From the cell containing the given text, extract its center point as (x, y) coordinate. 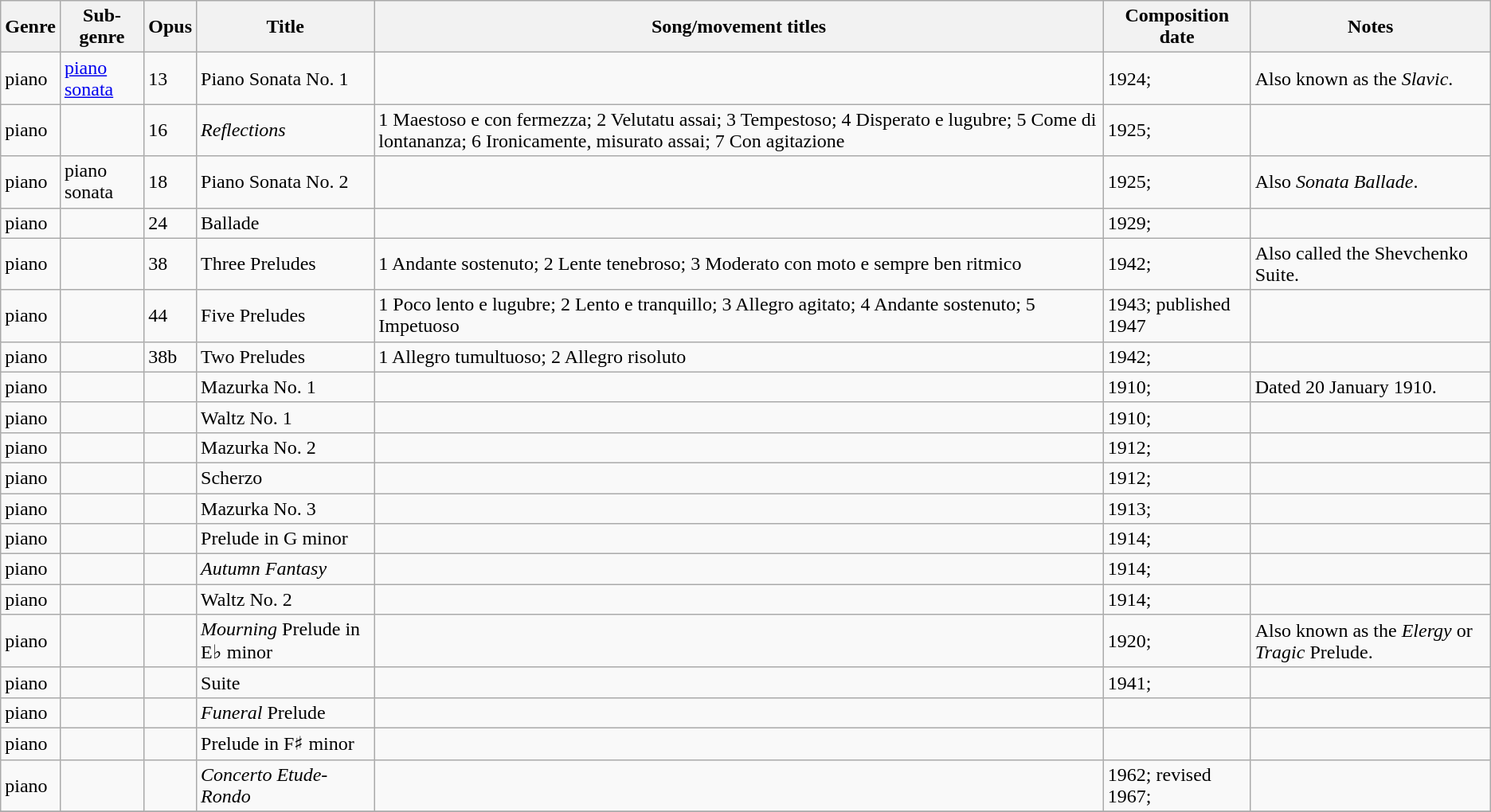
Prelude in F♯ minor (285, 744)
Composition date (1177, 27)
Prelude in G minor (285, 539)
1 Allegro tumultuoso; 2 Allegro risoluto (739, 357)
1962; revised 1967; (1177, 785)
Also called the Shevchenko Suite. (1370, 264)
Waltz No. 1 (285, 417)
38 (170, 264)
Mazurka No. 3 (285, 509)
1941; (1177, 682)
Three Preludes (285, 264)
Suite (285, 682)
Also known as the Slavic. (1370, 78)
13 (170, 78)
Title (285, 27)
1913; (1177, 509)
Piano Sonata No. 2 (285, 182)
1 Poco lento e lugubre; 2 Lento e tranquillo; 3 Allegro agitato; 4 Andante sostenuto; 5 Impetuoso (739, 315)
Funeral Prelude (285, 712)
1920; (1177, 642)
1943; published 1947 (1177, 315)
1924; (1177, 78)
18 (170, 182)
1 Andante sostenuto; 2 Lente tenebroso; 3 Moderato con moto e sempre ben ritmico (739, 264)
Concerto Etude-Rondo (285, 785)
Notes (1370, 27)
Sub-genre (102, 27)
Piano Sonata No. 1 (285, 78)
Also Sonata Ballade. (1370, 182)
Autumn Fantasy (285, 569)
Waltz No. 2 (285, 599)
Mazurka No. 2 (285, 447)
Mazurka No. 1 (285, 387)
Two Preludes (285, 357)
Opus (170, 27)
Dated 20 January 1910. (1370, 387)
38b (170, 357)
16 (170, 131)
Mourning Prelude in E♭ minor (285, 642)
Song/movement titles (739, 27)
24 (170, 223)
1929; (1177, 223)
Scherzo (285, 478)
Ballade (285, 223)
44 (170, 315)
Also known as the Elergy or Tragic Prelude. (1370, 642)
Five Preludes (285, 315)
Reflections (285, 131)
Genre (30, 27)
